Determine the (x, y) coordinate at the center of the cell enclosing the given text.  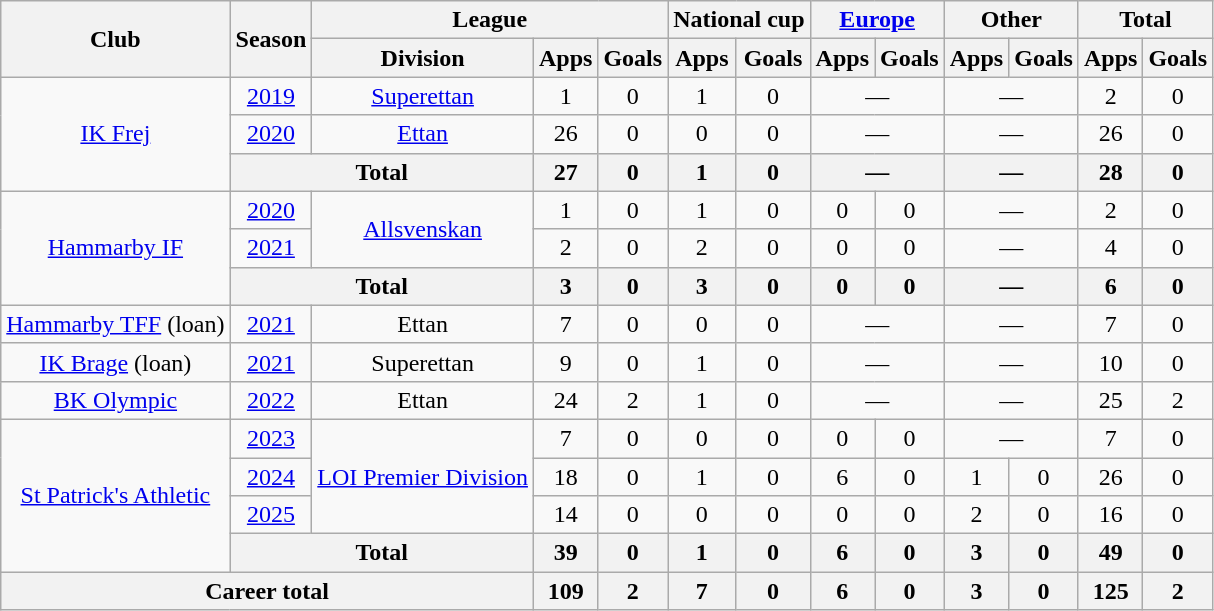
9 (565, 362)
14 (565, 515)
2024 (271, 477)
49 (1110, 553)
Career total (268, 591)
Allsvenskan (423, 229)
10 (1110, 362)
Season (271, 39)
18 (565, 477)
Other (1011, 20)
2025 (271, 515)
LOI Premier Division (423, 476)
2022 (271, 400)
IK Brage (loan) (116, 362)
27 (565, 172)
125 (1110, 591)
Hammarby IF (116, 248)
Division (423, 58)
Hammarby TFF (loan) (116, 324)
St Patrick's Athletic (116, 495)
League (490, 20)
109 (565, 591)
39 (565, 553)
28 (1110, 172)
IK Frej (116, 134)
Europe (877, 20)
24 (565, 400)
25 (1110, 400)
BK Olympic (116, 400)
National cup (739, 20)
4 (1110, 248)
16 (1110, 515)
2023 (271, 438)
Club (116, 39)
2019 (271, 96)
